Extract the (X, Y) coordinate from the center of the cell holding the provided text.  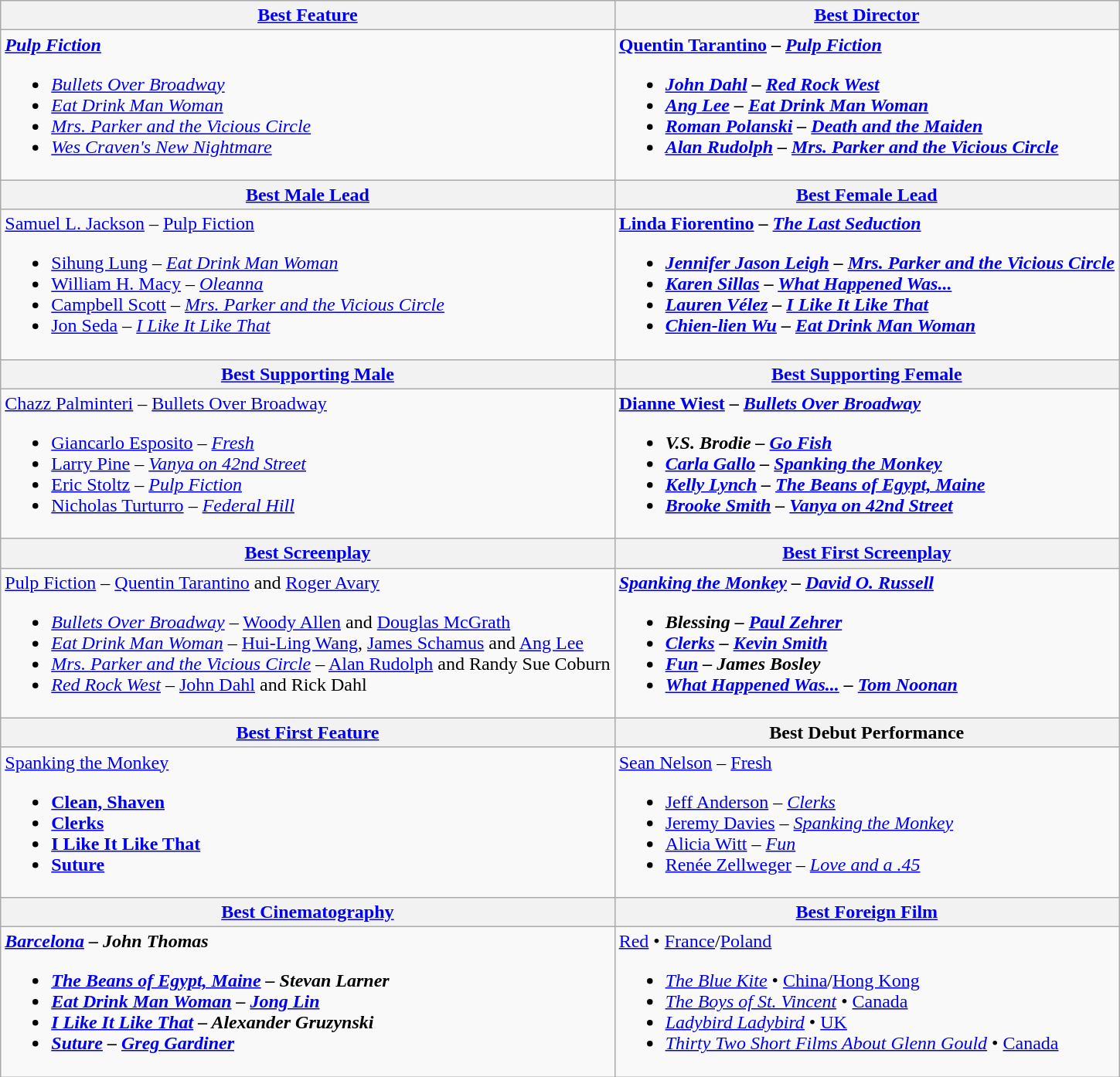
Best First Feature (308, 732)
Best Foreign Film (866, 912)
Best Cinematography (308, 912)
Best Director (866, 15)
Best Female Lead (866, 195)
Best Screenplay (308, 553)
Sean Nelson – FreshJeff Anderson – ClerksJeremy Davies – Spanking the MonkeyAlicia Witt – FunRenée Zellweger – Love and a .45 (866, 822)
Best First Screenplay (866, 553)
Best Supporting Female (866, 374)
Best Male Lead (308, 195)
Best Debut Performance (866, 732)
Pulp FictionBullets Over BroadwayEat Drink Man WomanMrs. Parker and the Vicious CircleWes Craven's New Nightmare (308, 105)
Best Supporting Male (308, 374)
Best Feature (308, 15)
Spanking the Monkey – David O. RussellBlessing – Paul ZehrerClerks – Kevin SmithFun – James BosleyWhat Happened Was... – Tom Noonan (866, 643)
Spanking the MonkeyClean, ShavenClerksI Like It Like ThatSuture (308, 822)
